Extract the [X, Y] coordinate from the center of the cell holding the provided text.  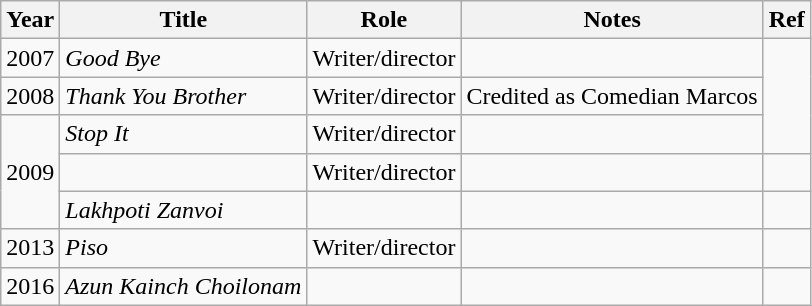
2013 [30, 248]
Year [30, 20]
Credited as Comedian Marcos [612, 96]
Thank You Brother [184, 96]
Ref [786, 20]
Stop It [184, 134]
2008 [30, 96]
Role [384, 20]
2009 [30, 172]
Azun Kainch Choilonam [184, 286]
Title [184, 20]
2016 [30, 286]
Lakhpoti Zanvoi [184, 210]
Piso [184, 248]
Notes [612, 20]
2007 [30, 58]
Good Bye [184, 58]
